Find where the given text appears and provide that cell's center as [x, y] coordinate. 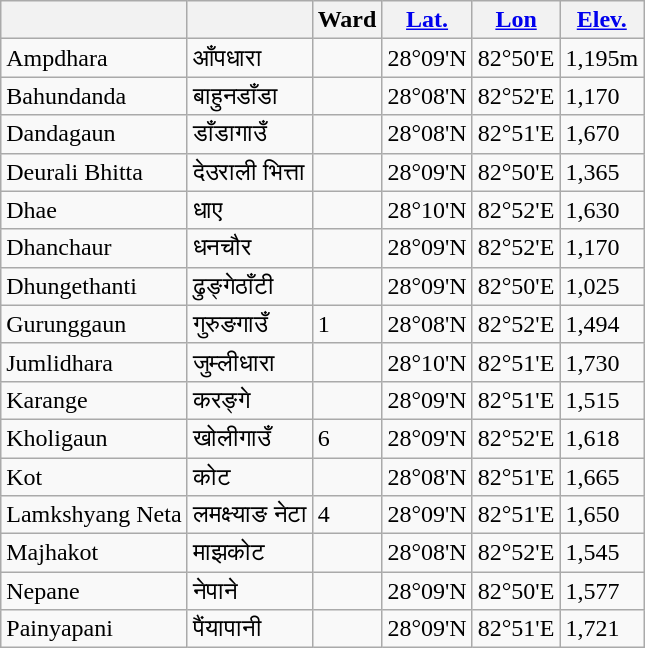
धनचौर [250, 248]
नेपाने [250, 591]
1,365 [602, 172]
Lat. [427, 20]
ढुङ्गेठाँटी [250, 286]
Dhungethanti [94, 286]
Painyapani [94, 629]
Kholigaun [94, 438]
गुरुङगाउँ [250, 324]
6 [347, 438]
डाँडागाउँ [250, 134]
Dhanchaur [94, 248]
1,650 [602, 515]
जुम्लीधारा [250, 362]
4 [347, 515]
Jumlidhara [94, 362]
बाहुनडाँडा [250, 96]
1,618 [602, 438]
पैंयापानी [250, 629]
Kot [94, 477]
धाए [250, 210]
1,494 [602, 324]
Elev. [602, 20]
1,721 [602, 629]
Nepane [94, 591]
लमक्ष्याङ नेटा [250, 515]
माझकोट [250, 553]
कोट [250, 477]
1 [347, 324]
1,670 [602, 134]
1,025 [602, 286]
1,195m [602, 58]
1,730 [602, 362]
खोलीगाउँ [250, 438]
Bahundanda [94, 96]
Dhae [94, 210]
1,545 [602, 553]
1,515 [602, 400]
आँपधारा [250, 58]
1,577 [602, 591]
Ampdhara [94, 58]
Gurunggaun [94, 324]
Deurali Bhitta [94, 172]
Majhakot [94, 553]
करङ्गे [250, 400]
देउराली भित्ता [250, 172]
Lon [516, 20]
Ward [347, 20]
1,630 [602, 210]
Karange [94, 400]
1,665 [602, 477]
Dandagaun [94, 134]
Lamkshyang Neta [94, 515]
